For the text-containing cell, return its midpoint in [X, Y] coordinate format. 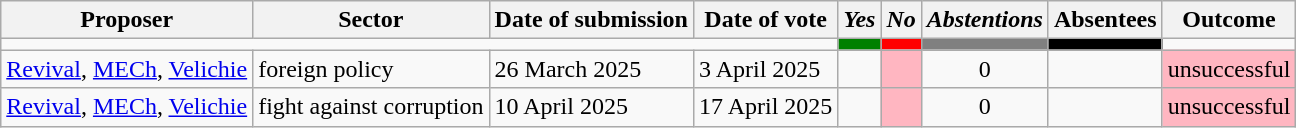
Sector [371, 20]
Proposer [127, 20]
foreign policy [371, 69]
10 April 2025 [591, 107]
Abstentions [984, 20]
Outcome [1229, 20]
Yes [860, 20]
Date of vote [765, 20]
3 April 2025 [765, 69]
Date of submission [591, 20]
17 April 2025 [765, 107]
fight against corruption [371, 107]
Absentees [1105, 20]
26 March 2025 [591, 69]
No [901, 20]
